Capture the cell that displays the provided text and extract its (x, y) central coordinate. 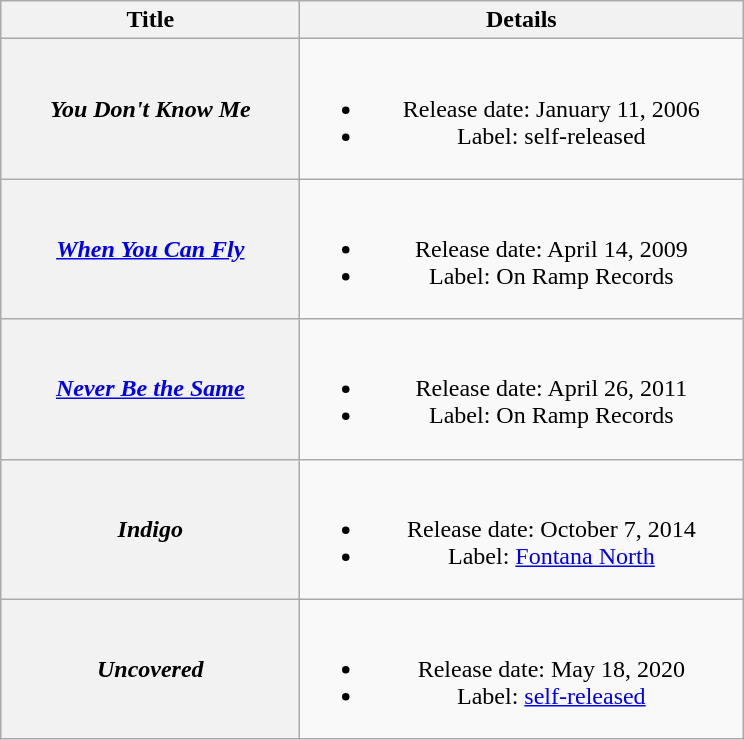
Title (150, 20)
When You Can Fly (150, 249)
Release date: May 18, 2020Label: self-released (522, 669)
Release date: October 7, 2014Label: Fontana North (522, 529)
You Don't Know Me (150, 109)
Never Be the Same (150, 389)
Details (522, 20)
Release date: January 11, 2006Label: self-released (522, 109)
Uncovered (150, 669)
Indigo (150, 529)
Release date: April 14, 2009Label: On Ramp Records (522, 249)
Release date: April 26, 2011Label: On Ramp Records (522, 389)
